Locate the cell with the specified text and output its [X, Y] center coordinate. 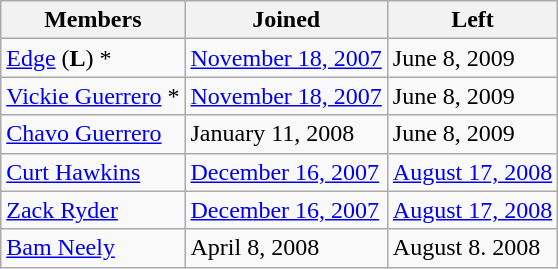
April 8, 2008 [286, 248]
Bam Neely [93, 248]
Chavo Guerrero [93, 134]
Curt Hawkins [93, 172]
January 11, 2008 [286, 134]
Zack Ryder [93, 210]
Edge (L) * [93, 58]
August 8. 2008 [472, 248]
Left [472, 20]
Joined [286, 20]
Vickie Guerrero * [93, 96]
Members [93, 20]
